Output the [x, y] coordinate of the center of the cell containing the given text.  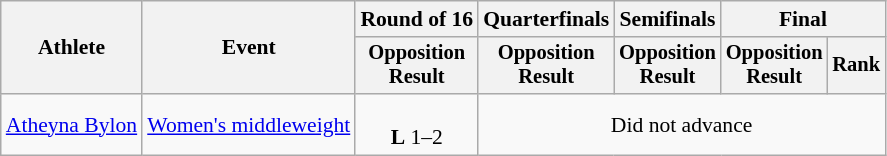
Final [803, 19]
Women's middleweight [248, 124]
Round of 16 [416, 19]
Athlete [72, 48]
Did not advance [682, 124]
Atheyna Bylon [72, 124]
Quarterfinals [546, 19]
Semifinals [668, 19]
Event [248, 48]
L 1–2 [416, 124]
Rank [856, 66]
